Detect which cell encompasses the target text, then output its [X, Y] center coordinate. 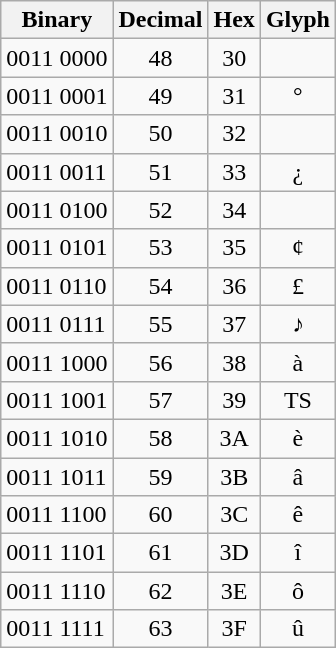
51 [160, 172]
3E [234, 591]
0011 0100 [57, 210]
36 [234, 286]
52 [160, 210]
58 [160, 438]
55 [160, 324]
Hex [234, 20]
î [298, 553]
35 [234, 248]
ô [298, 591]
0011 0110 [57, 286]
û [298, 629]
0011 0111 [57, 324]
Binary [57, 20]
60 [160, 515]
34 [234, 210]
0011 1101 [57, 553]
0011 0010 [57, 134]
39 [234, 400]
0011 1110 [57, 591]
30 [234, 58]
0011 1000 [57, 362]
50 [160, 134]
Decimal [160, 20]
â [298, 477]
3D [234, 553]
3C [234, 515]
è [298, 438]
31 [234, 96]
¿ [298, 172]
♪ [298, 324]
62 [160, 591]
3A [234, 438]
° [298, 96]
0011 1001 [57, 400]
ê [298, 515]
0011 0011 [57, 172]
0011 0001 [57, 96]
3F [234, 629]
0011 1111 [57, 629]
0011 0000 [57, 58]
59 [160, 477]
48 [160, 58]
37 [234, 324]
3B [234, 477]
56 [160, 362]
0011 1100 [57, 515]
38 [234, 362]
0011 0101 [57, 248]
54 [160, 286]
£ [298, 286]
49 [160, 96]
¢ [298, 248]
Glyph [298, 20]
TS [298, 400]
0011 1011 [57, 477]
33 [234, 172]
61 [160, 553]
57 [160, 400]
53 [160, 248]
0011 1010 [57, 438]
63 [160, 629]
32 [234, 134]
à [298, 362]
